Output the (X, Y) coordinate of the center of the cell containing the given text.  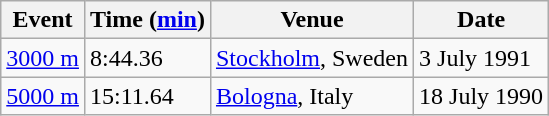
Bologna, Italy (312, 96)
5000 m (43, 96)
Time (min) (147, 20)
Venue (312, 20)
18 July 1990 (482, 96)
Event (43, 20)
Date (482, 20)
3 July 1991 (482, 58)
15:11.64 (147, 96)
3000 m (43, 58)
Stockholm, Sweden (312, 58)
8:44.36 (147, 58)
